Output the (X, Y) coordinate of the center of the cell containing the given text.  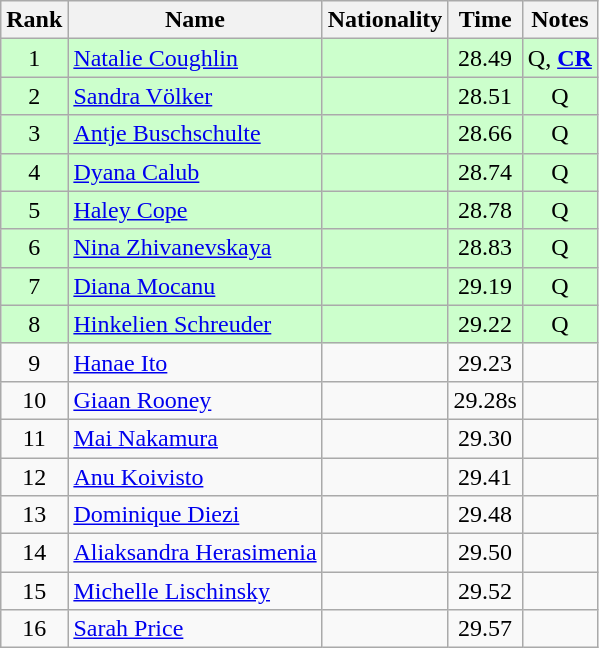
3 (34, 134)
Sarah Price (195, 629)
29.22 (485, 324)
Haley Cope (195, 210)
13 (34, 515)
29.28s (485, 400)
Dominique Diezi (195, 515)
5 (34, 210)
Time (485, 20)
29.19 (485, 286)
Michelle Lischinsky (195, 591)
Hinkelien Schreuder (195, 324)
28.74 (485, 172)
28.49 (485, 58)
Rank (34, 20)
29.48 (485, 515)
11 (34, 438)
Q, CR (560, 58)
Hanae Ito (195, 362)
15 (34, 591)
Notes (560, 20)
Name (195, 20)
1 (34, 58)
29.41 (485, 477)
14 (34, 553)
28.66 (485, 134)
28.83 (485, 248)
4 (34, 172)
28.78 (485, 210)
Dyana Calub (195, 172)
29.52 (485, 591)
Mai Nakamura (195, 438)
Antje Buschschulte (195, 134)
8 (34, 324)
Nina Zhivanevskaya (195, 248)
Anu Koivisto (195, 477)
12 (34, 477)
28.51 (485, 96)
Nationality (385, 20)
7 (34, 286)
9 (34, 362)
29.23 (485, 362)
29.50 (485, 553)
29.57 (485, 629)
Natalie Coughlin (195, 58)
16 (34, 629)
Diana Mocanu (195, 286)
Sandra Völker (195, 96)
Aliaksandra Herasimenia (195, 553)
29.30 (485, 438)
2 (34, 96)
6 (34, 248)
Giaan Rooney (195, 400)
10 (34, 400)
